Determine the [X, Y] coordinate at the center of the cell enclosing the given text.  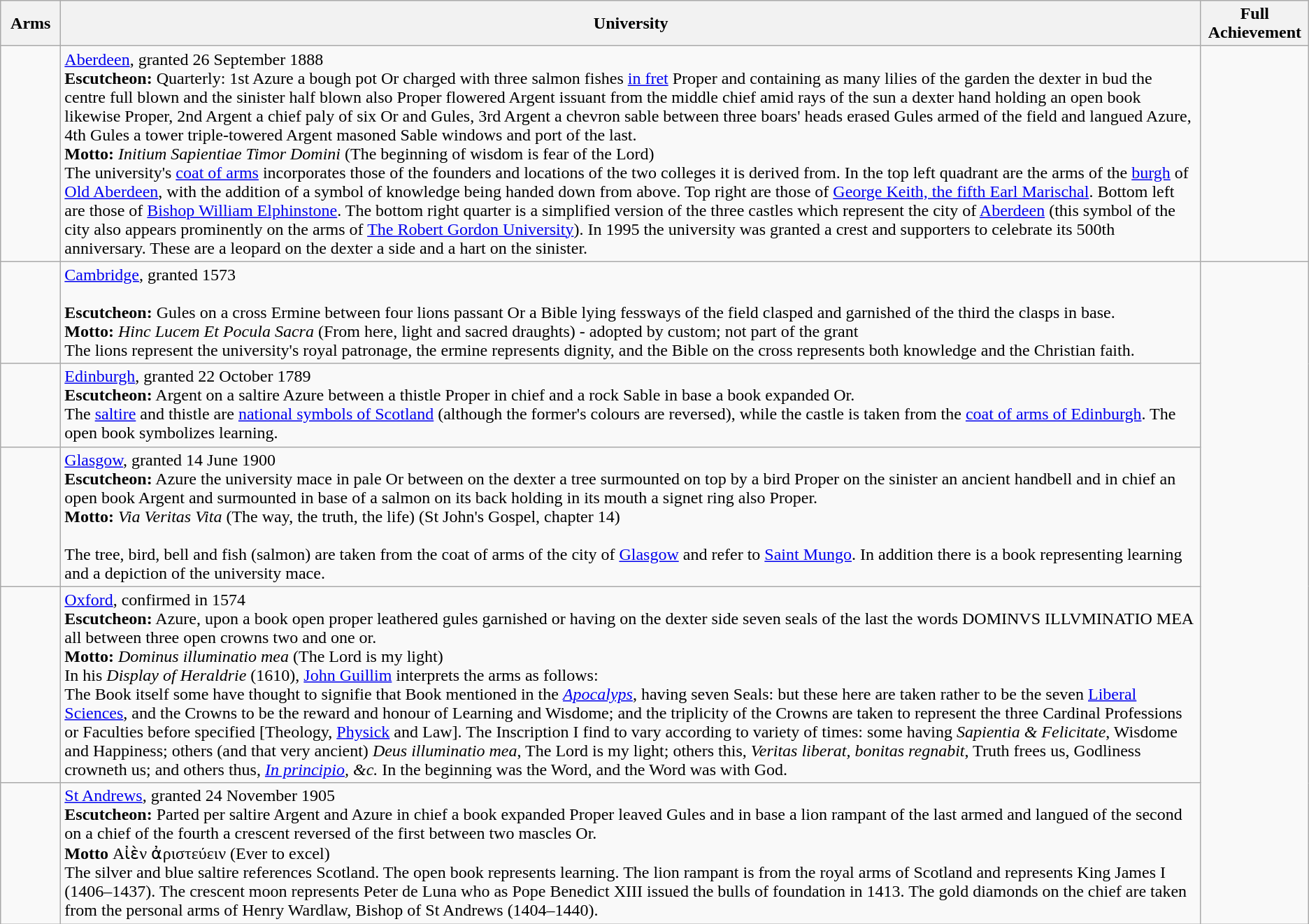
University [631, 24]
Full Achievement [1254, 24]
Arms [31, 24]
